Detect which cell encompasses the target text, then output its (x, y) center coordinate. 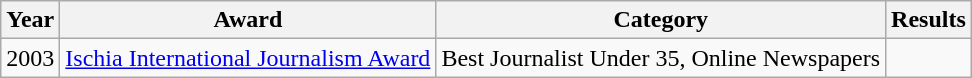
Award (248, 20)
Ischia International Journalism Award (248, 58)
Best Journalist Under 35, Online Newspapers (661, 58)
2003 (30, 58)
Year (30, 20)
Category (661, 20)
Results (929, 20)
